Detect which cell encompasses the target text, then output its [x, y] center coordinate. 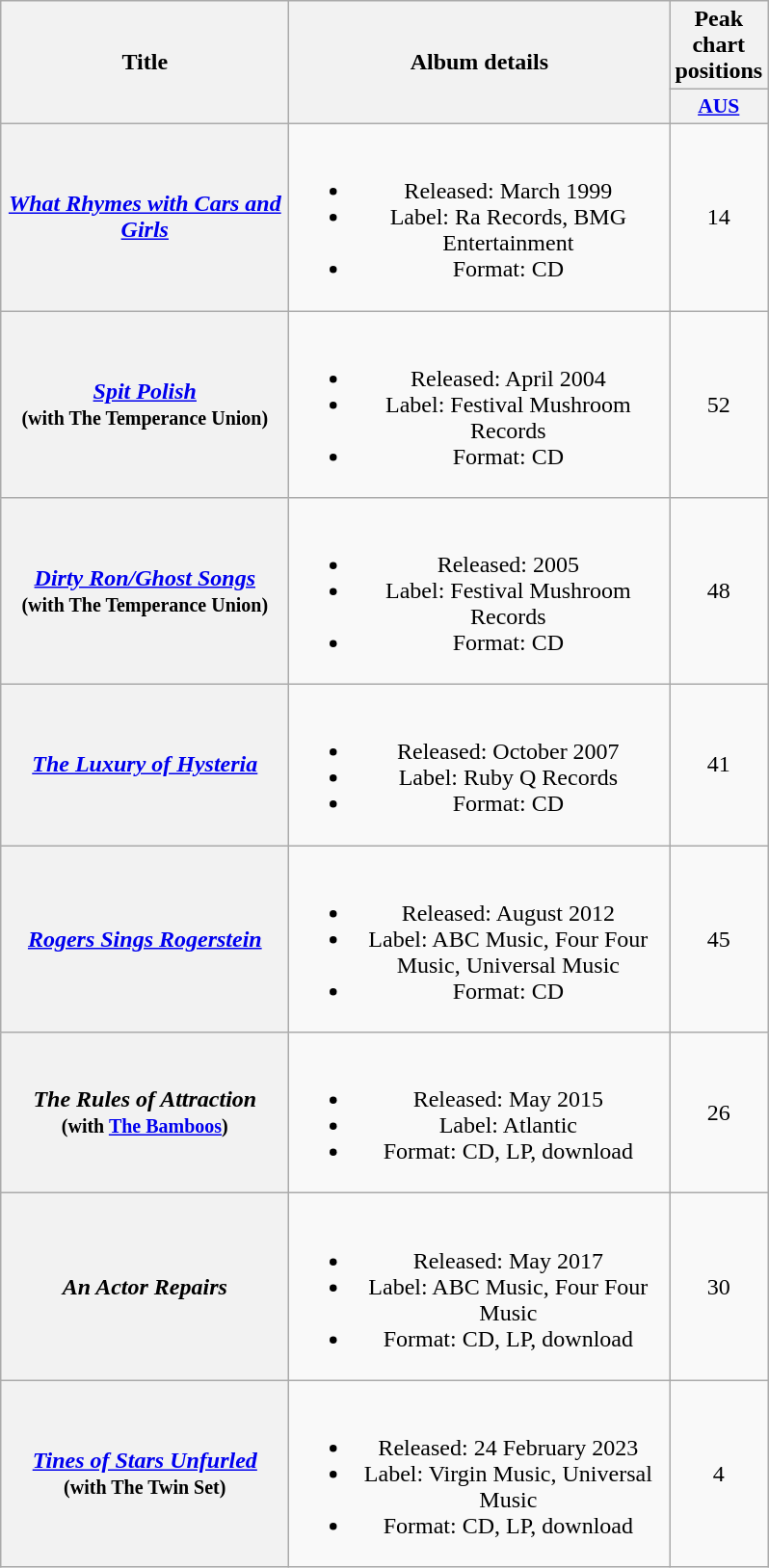
Album details [480, 63]
Released: 2005Label: Festival Mushroom RecordsFormat: CD [480, 591]
Spit Polish (with The Temperance Union) [145, 404]
26 [719, 1113]
Peak chart positions [719, 45]
AUS [719, 107]
52 [719, 404]
14 [719, 217]
48 [719, 591]
Rogers Sings Rogerstein [145, 939]
41 [719, 765]
An Actor Repairs [145, 1287]
Released: 24 February 2023Label: Virgin Music, Universal MusicFormat: CD, LP, download [480, 1474]
30 [719, 1287]
45 [719, 939]
Released: May 2015Label: AtlanticFormat: CD, LP, download [480, 1113]
What Rhymes with Cars and Girls [145, 217]
Released: April 2004Label: Festival Mushroom RecordsFormat: CD [480, 404]
Released: August 2012Label: ABC Music, Four Four Music, Universal MusicFormat: CD [480, 939]
Released: May 2017Label: ABC Music, Four Four MusicFormat: CD, LP, download [480, 1287]
Dirty Ron/Ghost Songs (with The Temperance Union) [145, 591]
Title [145, 63]
4 [719, 1474]
Released: October 2007Label: Ruby Q RecordsFormat: CD [480, 765]
The Luxury of Hysteria [145, 765]
The Rules of Attraction (with The Bamboos) [145, 1113]
Released: March 1999Label: Ra Records, BMG EntertainmentFormat: CD [480, 217]
Tines of Stars Unfurled (with The Twin Set) [145, 1474]
